Output the (x, y) coordinate of the center of the cell containing the given text.  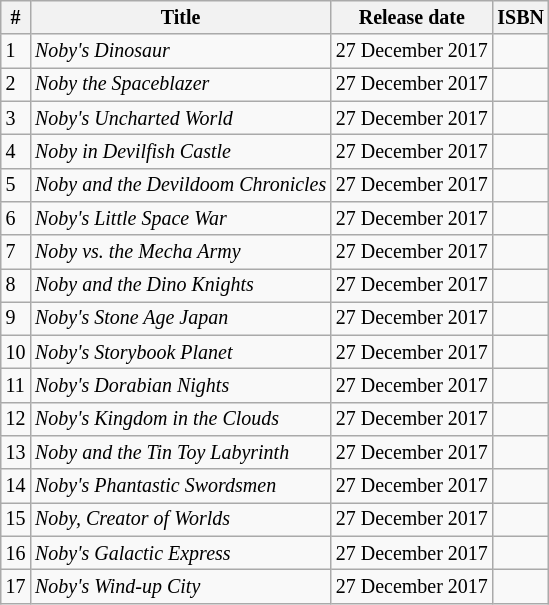
11 (16, 386)
17 (16, 586)
Noby's Dorabian Nights (180, 386)
Noby's Stone Age Japan (180, 318)
Noby's Galactic Express (180, 554)
Noby's Dinosaur (180, 52)
Noby's Storybook Planet (180, 352)
Noby's Kingdom in the Clouds (180, 420)
ISBN (521, 18)
Noby's Little Space War (180, 218)
9 (16, 318)
Noby's Wind-up City (180, 586)
Noby's Uncharted World (180, 118)
13 (16, 452)
1 (16, 52)
2 (16, 84)
14 (16, 486)
6 (16, 218)
4 (16, 152)
Release date (412, 18)
Noby and the Dino Knights (180, 286)
10 (16, 352)
Noby the Spaceblazer (180, 84)
Noby, Creator of Worlds (180, 520)
Noby vs. the Mecha Army (180, 252)
Noby and the Tin Toy Labyrinth (180, 452)
Noby and the Devildoom Chronicles (180, 184)
Noby's Phantastic Swordsmen (180, 486)
# (16, 18)
Noby in Devilfish Castle (180, 152)
8 (16, 286)
Title (180, 18)
12 (16, 420)
15 (16, 520)
3 (16, 118)
16 (16, 554)
5 (16, 184)
7 (16, 252)
